Provide the (x, y) coordinate of the cell's center where the given text is located.  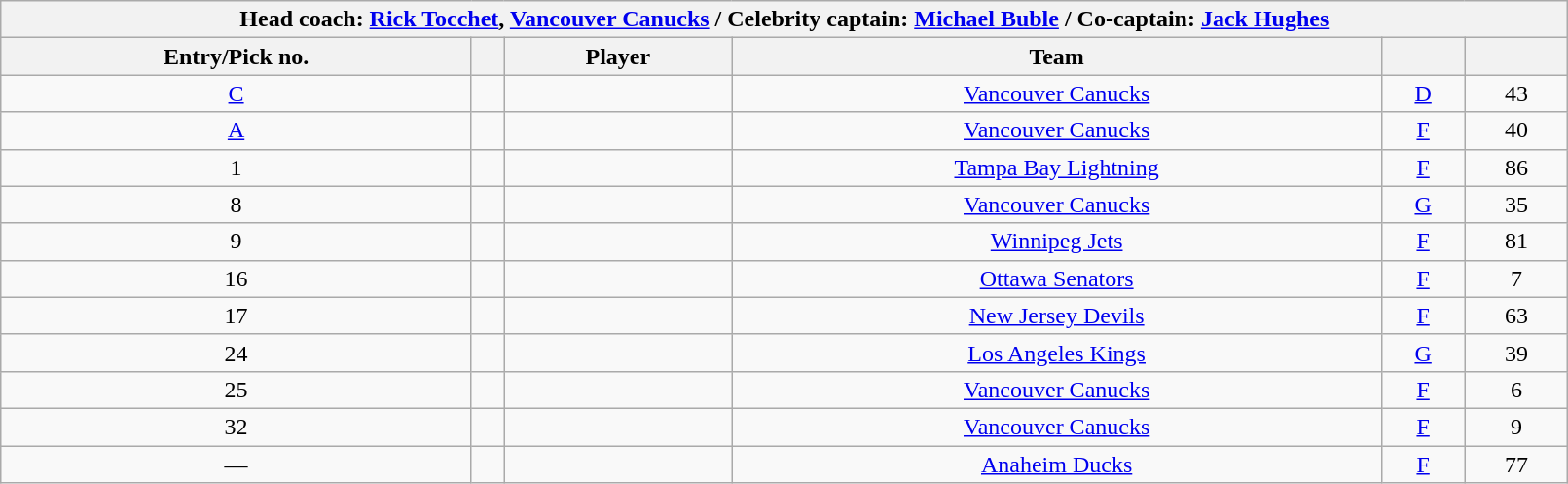
39 (1516, 353)
81 (1516, 242)
86 (1516, 168)
25 (237, 390)
Head coach: Rick Tocchet, Vancouver Canucks / Celebrity captain: Michael Buble / Co-captain: Jack Hughes (784, 19)
— (237, 465)
D (1423, 93)
1 (237, 168)
24 (237, 353)
8 (237, 205)
C (237, 93)
77 (1516, 465)
Ottawa Senators (1057, 279)
Los Angeles Kings (1057, 353)
17 (237, 316)
7 (1516, 279)
New Jersey Devils (1057, 316)
16 (237, 279)
63 (1516, 316)
Tampa Bay Lightning (1057, 168)
6 (1516, 390)
Entry/Pick no. (237, 56)
35 (1516, 205)
Anaheim Ducks (1057, 465)
Team (1057, 56)
Player (618, 56)
A (237, 130)
43 (1516, 93)
32 (237, 427)
40 (1516, 130)
Winnipeg Jets (1057, 242)
